Detect which cell encompasses the target text, then output its (X, Y) center coordinate. 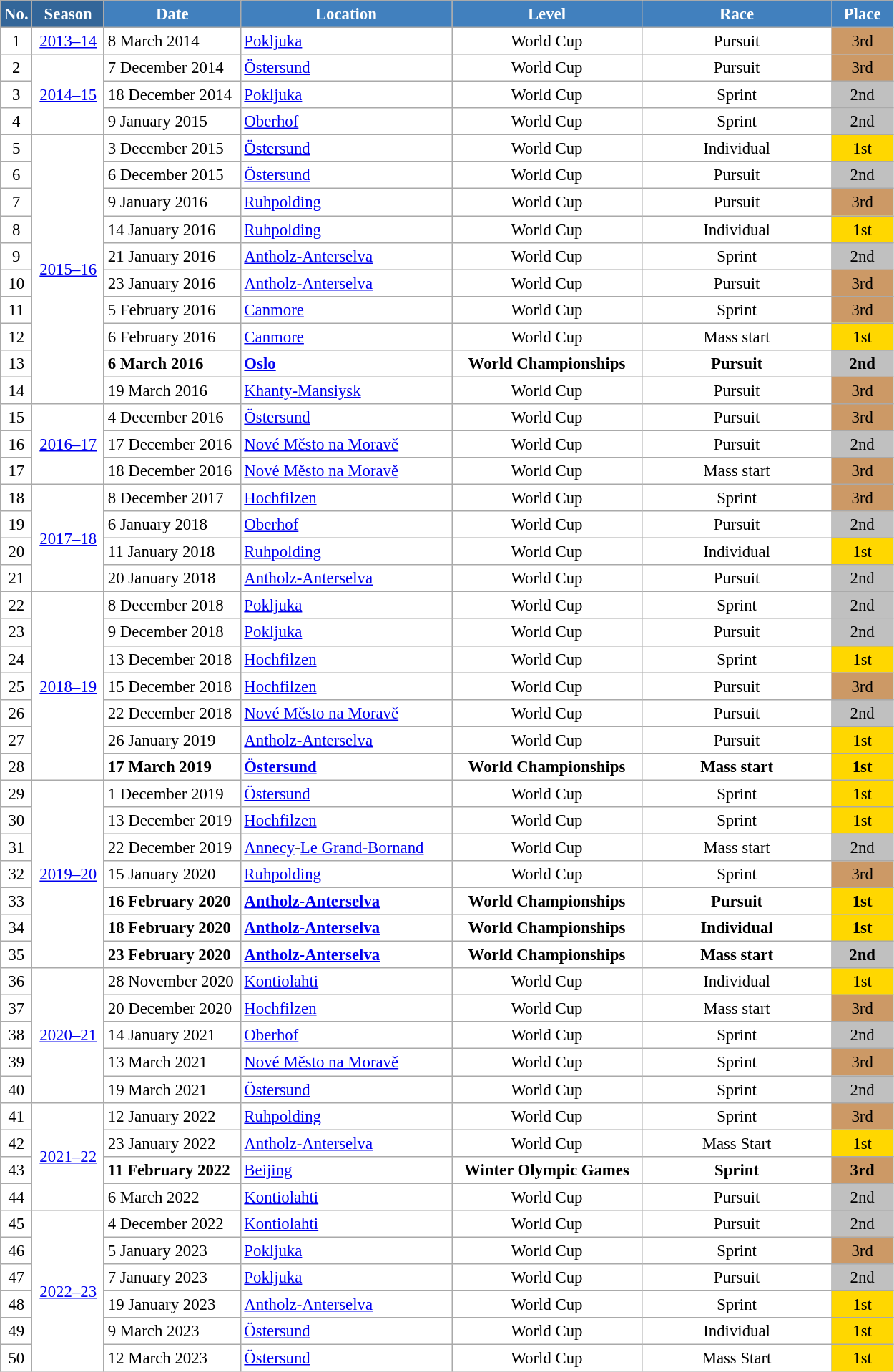
44 (16, 1197)
Winter Olympic Games (547, 1170)
5 February 2016 (172, 310)
9 (16, 256)
6 December 2015 (172, 175)
11 January 2018 (172, 552)
9 December 2018 (172, 633)
19 March 2021 (172, 1090)
27 (16, 740)
22 December 2019 (172, 847)
29 (16, 794)
22 December 2018 (172, 713)
9 January 2016 (172, 202)
22 (16, 606)
49 (16, 1331)
6 January 2018 (172, 525)
14 January 2016 (172, 230)
8 March 2014 (172, 41)
17 December 2016 (172, 444)
Race (737, 14)
24 (16, 659)
2019–20 (69, 874)
Level (547, 14)
6 March 2022 (172, 1197)
Location (346, 14)
11 February 2022 (172, 1170)
Annecy-Le Grand-Bornand (346, 847)
46 (16, 1250)
9 January 2015 (172, 122)
20 (16, 552)
Oslo (346, 364)
39 (16, 1062)
42 (16, 1143)
3 December 2015 (172, 149)
19 (16, 525)
15 December 2018 (172, 686)
2021–22 (69, 1156)
2013–14 (69, 41)
34 (16, 928)
20 January 2018 (172, 578)
6 February 2016 (172, 337)
30 (16, 821)
48 (16, 1304)
12 March 2023 (172, 1358)
4 December 2016 (172, 418)
6 (16, 175)
2014–15 (69, 94)
8 (16, 230)
13 March 2021 (172, 1062)
12 (16, 337)
Place (863, 14)
41 (16, 1116)
7 December 2014 (172, 68)
2018–19 (69, 686)
2022–23 (69, 1291)
36 (16, 982)
47 (16, 1278)
15 (16, 418)
4 (16, 122)
5 January 2023 (172, 1250)
12 January 2022 (172, 1116)
2017–18 (69, 538)
26 (16, 713)
Date (172, 14)
38 (16, 1036)
16 February 2020 (172, 902)
17 (16, 471)
13 December 2018 (172, 659)
2015–16 (69, 270)
10 (16, 283)
3 (16, 95)
18 December 2016 (172, 471)
7 January 2023 (172, 1278)
Season (69, 14)
7 (16, 202)
20 December 2020 (172, 1009)
17 March 2019 (172, 767)
28 November 2020 (172, 982)
21 January 2016 (172, 256)
1 (16, 41)
23 January 2016 (172, 283)
No. (16, 14)
15 January 2020 (172, 874)
37 (16, 1009)
5 (16, 149)
23 February 2020 (172, 955)
1 December 2019 (172, 794)
19 March 2016 (172, 390)
32 (16, 874)
Beijing (346, 1170)
13 December 2019 (172, 821)
23 January 2022 (172, 1143)
13 (16, 364)
45 (16, 1224)
43 (16, 1170)
19 January 2023 (172, 1304)
9 March 2023 (172, 1331)
50 (16, 1358)
23 (16, 633)
18 December 2014 (172, 95)
40 (16, 1090)
26 January 2019 (172, 740)
28 (16, 767)
31 (16, 847)
6 March 2016 (172, 364)
16 (16, 444)
18 February 2020 (172, 928)
8 December 2018 (172, 606)
2016–17 (69, 445)
25 (16, 686)
2 (16, 68)
35 (16, 955)
8 December 2017 (172, 498)
18 (16, 498)
4 December 2022 (172, 1224)
11 (16, 310)
14 (16, 390)
33 (16, 902)
Khanty-Mansiysk (346, 390)
14 January 2021 (172, 1036)
21 (16, 578)
2020–21 (69, 1035)
